Capture the cell that displays the provided text and extract its [X, Y] central coordinate. 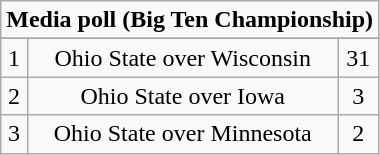
Media poll (Big Ten Championship) [190, 20]
Ohio State over Iowa [182, 96]
Ohio State over Minnesota [182, 134]
31 [358, 58]
Ohio State over Wisconsin [182, 58]
1 [14, 58]
